From the cell containing the given text, extract its center point as (X, Y) coordinate. 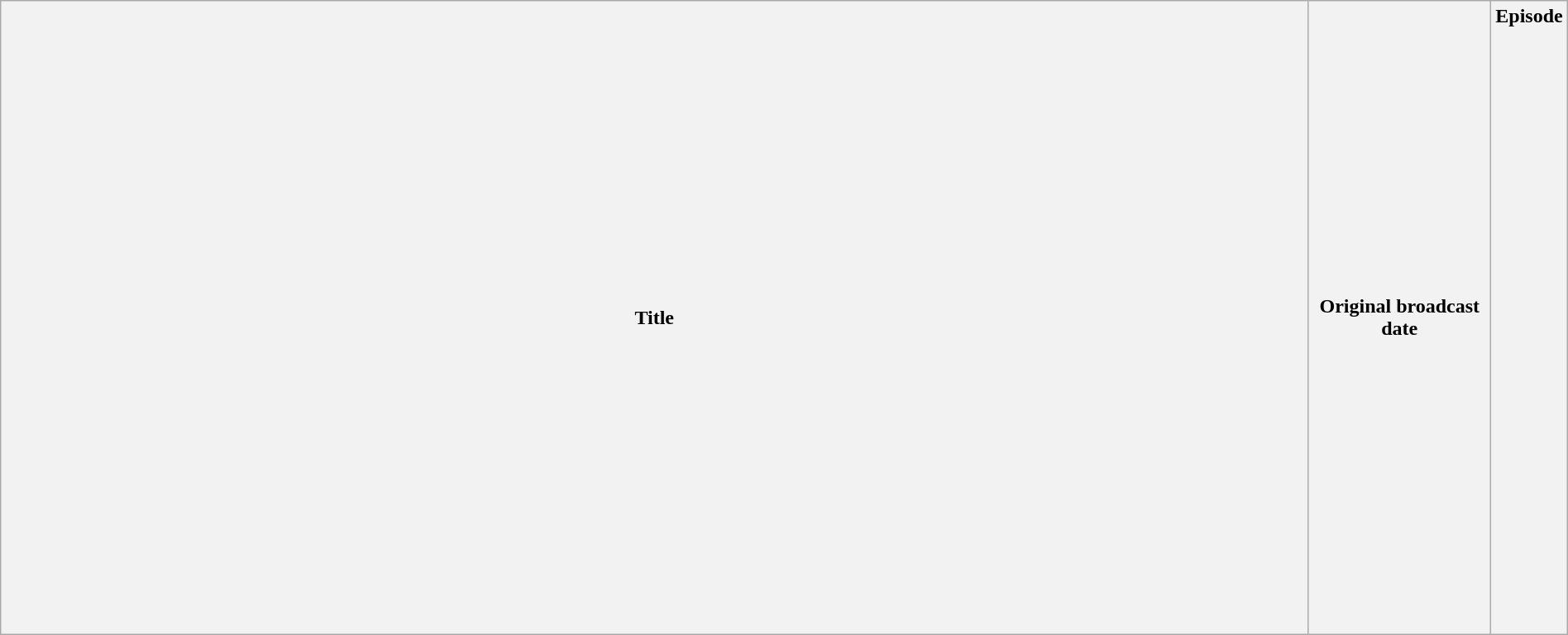
Original broadcast date (1399, 317)
Title (655, 317)
Episode (1529, 317)
